Find where the given text appears and provide that cell's center as (X, Y) coordinate. 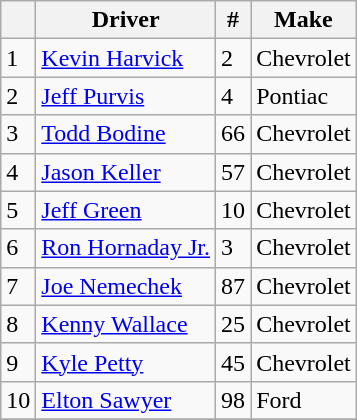
1 (18, 58)
Jeff Purvis (126, 96)
7 (18, 286)
Driver (126, 20)
Jason Keller (126, 172)
57 (234, 172)
Ron Hornaday Jr. (126, 248)
25 (234, 324)
98 (234, 400)
Kevin Harvick (126, 58)
66 (234, 134)
9 (18, 362)
# (234, 20)
Elton Sawyer (126, 400)
45 (234, 362)
Todd Bodine (126, 134)
Kyle Petty (126, 362)
5 (18, 210)
Jeff Green (126, 210)
8 (18, 324)
Joe Nemechek (126, 286)
6 (18, 248)
Make (304, 20)
Kenny Wallace (126, 324)
Ford (304, 400)
Pontiac (304, 96)
87 (234, 286)
